Locate the cell with the specified text and output its (X, Y) center coordinate. 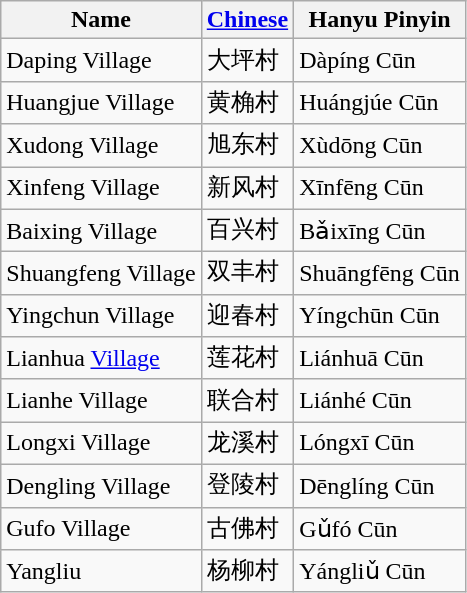
新风村 (247, 188)
Huángjúe Cūn (380, 102)
黄桷村 (247, 102)
Hanyu Pinyin (380, 20)
Name (101, 20)
Shuangfeng Village (101, 274)
迎春村 (247, 316)
旭东村 (247, 146)
Yangliu (101, 572)
Chinese (247, 20)
Shuāngfēng Cūn (380, 274)
Daping Village (101, 60)
Lianhe Village (101, 400)
Longxi Village (101, 444)
Liánhuā Cūn (380, 358)
Bǎixīng Cūn (380, 230)
Huangjue Village (101, 102)
Lóngxī Cūn (380, 444)
Dengling Village (101, 486)
联合村 (247, 400)
Gufo Village (101, 528)
龙溪村 (247, 444)
Xudong Village (101, 146)
百兴村 (247, 230)
Yingchun Village (101, 316)
古佛村 (247, 528)
Xīnfēng Cūn (380, 188)
双丰村 (247, 274)
登陵村 (247, 486)
Liánhé Cūn (380, 400)
Yángliǔ Cūn (380, 572)
大坪村 (247, 60)
Gǔfó Cūn (380, 528)
Xùdōng Cūn (380, 146)
Baixing Village (101, 230)
Dēnglíng Cūn (380, 486)
Lianhua Village (101, 358)
Yíngchūn Cūn (380, 316)
Dàpíng Cūn (380, 60)
莲花村 (247, 358)
Xinfeng Village (101, 188)
杨柳村 (247, 572)
